Determine the [x, y] coordinate at the center of the cell enclosing the given text.  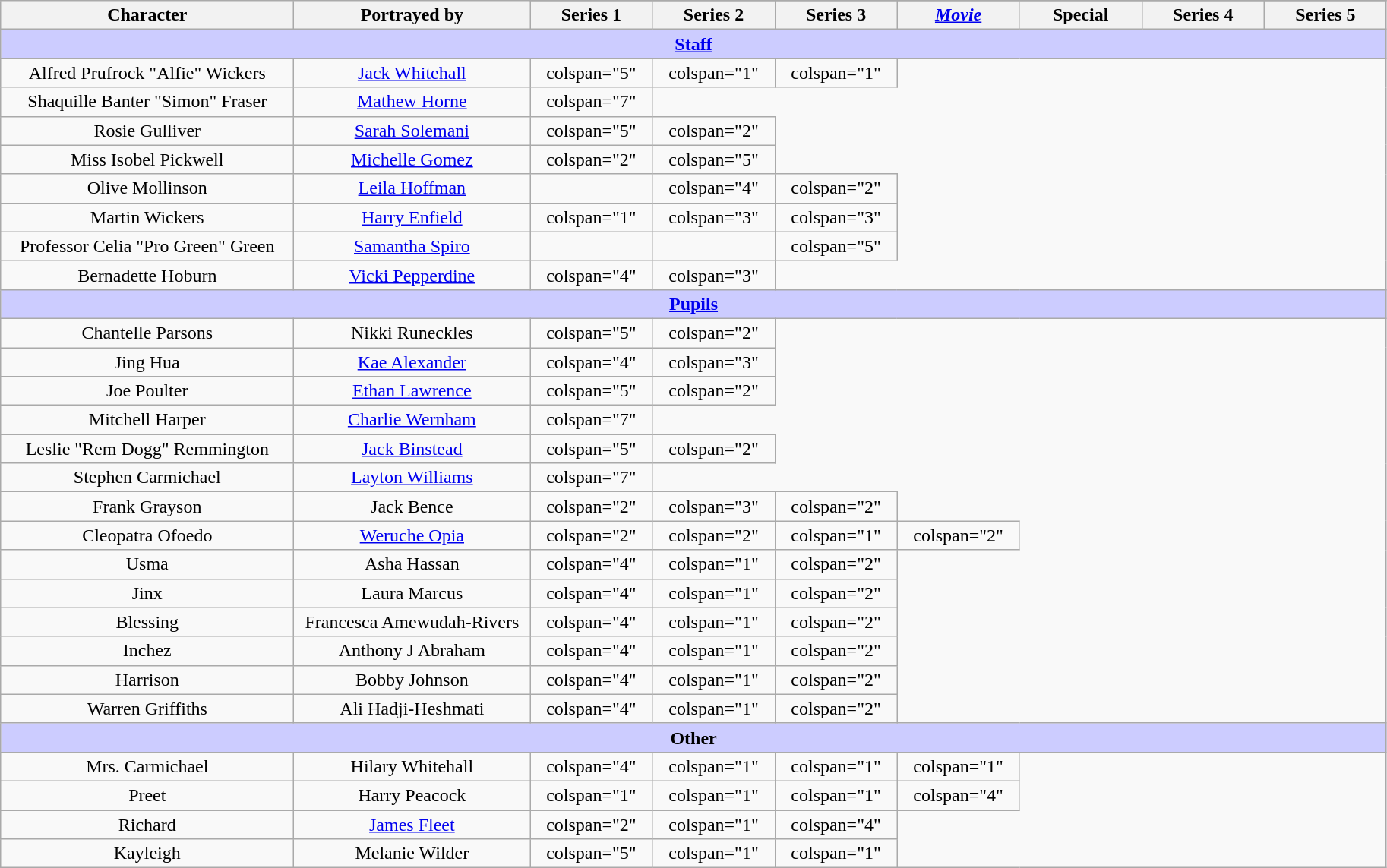
Vicki Pepperdine [412, 275]
Francesca Amewudah-Rivers [412, 622]
Harrison [147, 680]
Rosie Gulliver [147, 131]
Ali Hadji-Heshmati [412, 709]
Samantha Spiro [412, 246]
Mrs. Carmichael [147, 766]
Character [147, 15]
Mathew Horne [412, 102]
Asha Hassan [412, 564]
Preet [147, 795]
Jack Whitehall [412, 73]
Other [694, 737]
Jack Binstead [412, 449]
Ethan Lawrence [412, 391]
Anthony J Abraham [412, 651]
Laura Marcus [412, 593]
Stephen Carmichael [147, 478]
Alfred Prufrock "Alfie" Wickers [147, 73]
Portrayed by [412, 15]
Layton Williams [412, 478]
Kae Alexander [412, 362]
Charlie Wernham [412, 420]
Bernadette Hoburn [147, 275]
Richard [147, 824]
Harry Enfield [412, 217]
Shaquille Banter "Simon" Fraser [147, 102]
Mitchell Harper [147, 420]
Special [1080, 15]
Leslie "Rem Dogg" Remmington [147, 449]
Warren Griffiths [147, 709]
Hilary Whitehall [412, 766]
Nikki Runeckles [412, 333]
James Fleet [412, 824]
Cleopatra Ofoedo [147, 535]
Harry Peacock [412, 795]
Chantelle Parsons [147, 333]
Michelle Gomez [412, 159]
Blessing [147, 622]
Weruche Opia [412, 535]
Frank Grayson [147, 507]
Leila Hoffman [412, 188]
Staff [694, 44]
Melanie Wilder [412, 854]
Series 4 [1203, 15]
Movie [959, 15]
Jack Bence [412, 507]
Martin Wickers [147, 217]
Professor Celia "Pro Green" Green [147, 246]
Olive Mollinson [147, 188]
Jing Hua [147, 362]
Kayleigh [147, 854]
Pupils [694, 304]
Bobby Johnson [412, 680]
Series 5 [1325, 15]
Series 3 [836, 15]
Miss Isobel Pickwell [147, 159]
Series 1 [591, 15]
Inchez [147, 651]
Jinx [147, 593]
Sarah Solemani [412, 131]
Usma [147, 564]
Joe Poulter [147, 391]
Series 2 [714, 15]
